Return the [x, y] coordinate for the center point of the cell that contains the specified text.  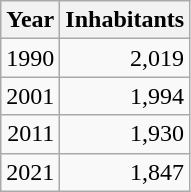
1,847 [125, 172]
1990 [30, 58]
1,930 [125, 134]
2001 [30, 96]
Year [30, 20]
2021 [30, 172]
Inhabitants [125, 20]
1,994 [125, 96]
2,019 [125, 58]
2011 [30, 134]
